Scan for the cell matching the given text and deliver its [X, Y] coordinate at center. 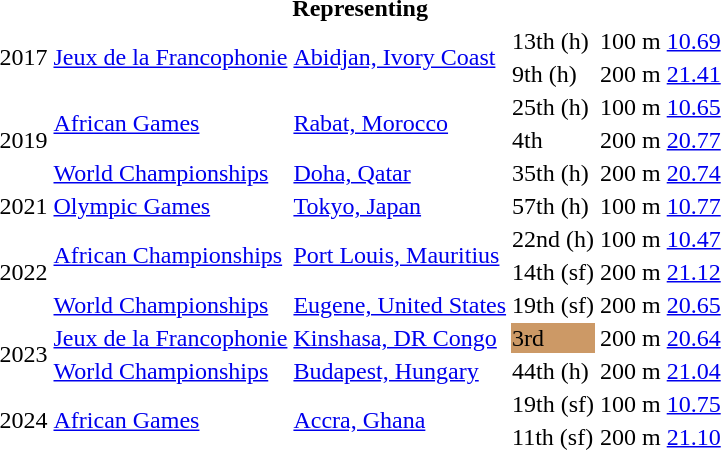
25th (h) [554, 107]
35th (h) [554, 173]
Eugene, United States [400, 305]
Olympic Games [170, 206]
9th (h) [554, 74]
14th (sf) [554, 272]
13th (h) [554, 41]
Abidjan, Ivory Coast [400, 58]
Rabat, Morocco [400, 124]
Budapest, Hungary [400, 371]
Doha, Qatar [400, 173]
22nd (h) [554, 239]
African Championships [170, 256]
57th (h) [554, 206]
Kinshasa, DR Congo [400, 338]
44th (h) [554, 371]
Tokyo, Japan [400, 206]
3rd [554, 338]
4th [554, 140]
African Games [170, 124]
Port Louis, Mauritius [400, 256]
